Find where the given text appears and provide that cell's center as [X, Y] coordinate. 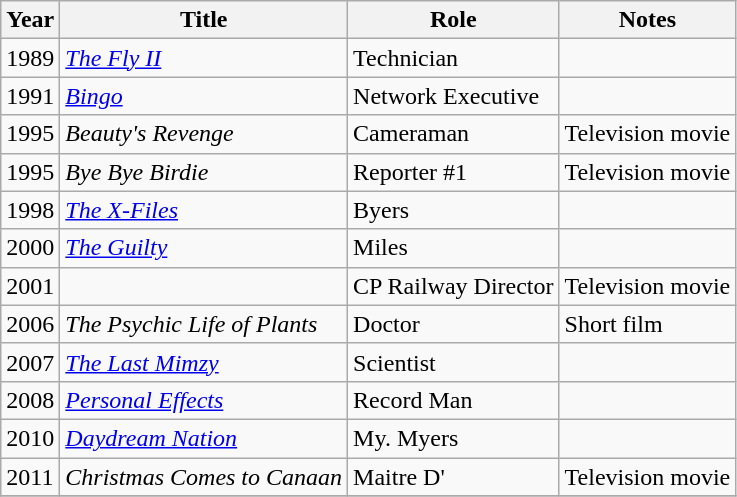
Byers [454, 210]
My. Myers [454, 438]
Daydream Nation [204, 438]
Network Executive [454, 96]
The Last Mimzy [204, 362]
2008 [30, 400]
Year [30, 20]
Title [204, 20]
2006 [30, 324]
The X-Files [204, 210]
2011 [30, 477]
Bye Bye Birdie [204, 172]
1998 [30, 210]
Bingo [204, 96]
Technician [454, 58]
2007 [30, 362]
Role [454, 20]
Miles [454, 248]
Cameraman [454, 134]
Reporter #1 [454, 172]
Notes [648, 20]
2000 [30, 248]
Personal Effects [204, 400]
The Fly II [204, 58]
2001 [30, 286]
CP Railway Director [454, 286]
2010 [30, 438]
1989 [30, 58]
Beauty's Revenge [204, 134]
1991 [30, 96]
Short film [648, 324]
Record Man [454, 400]
Christmas Comes to Canaan [204, 477]
The Psychic Life of Plants [204, 324]
Maitre D' [454, 477]
The Guilty [204, 248]
Doctor [454, 324]
Scientist [454, 362]
